Determine the (X, Y) coordinate at the center of the cell enclosing the given text.  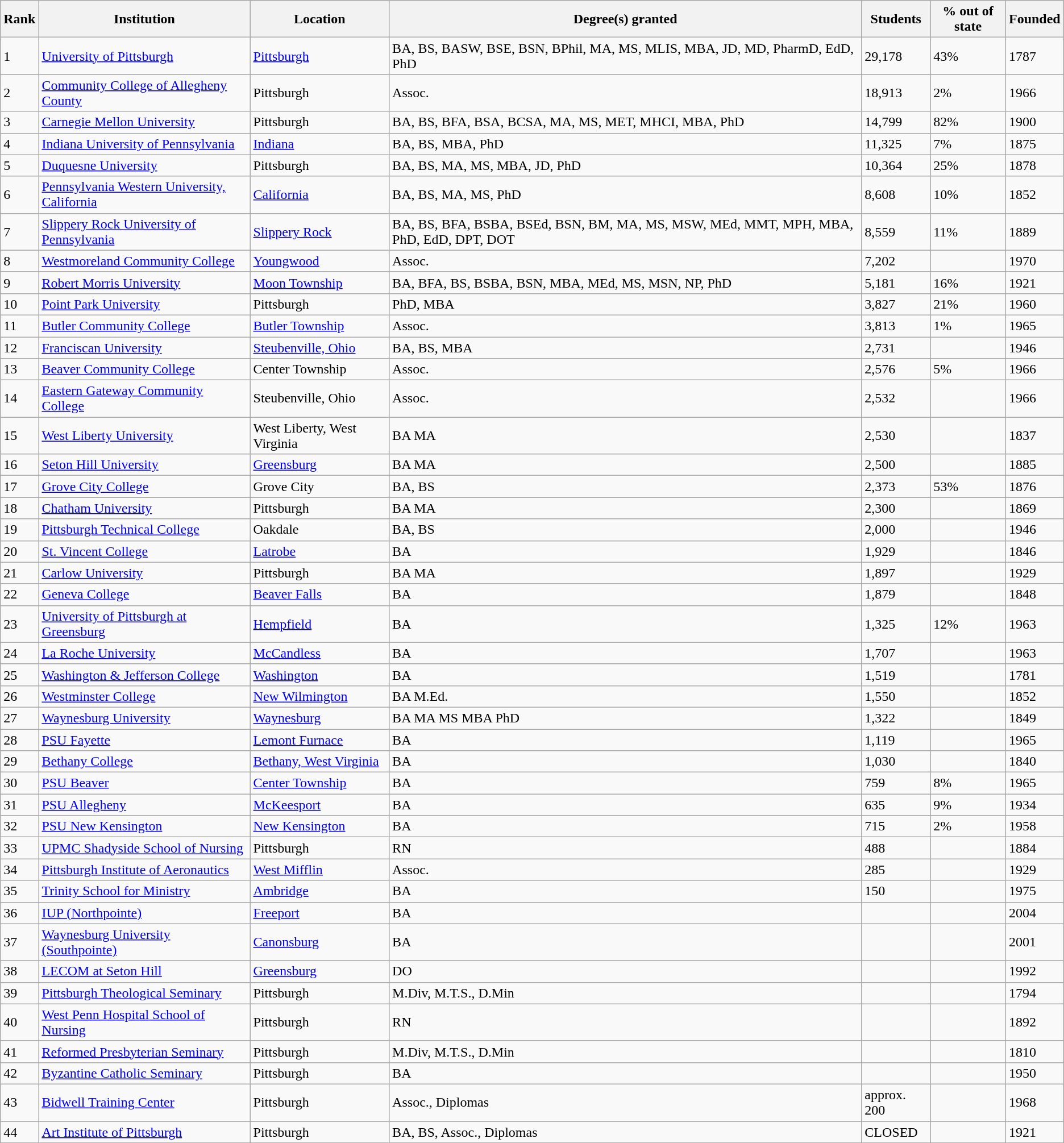
1,322 (896, 718)
Carnegie Mellon University (144, 122)
Waynesburg University (144, 718)
14 (19, 399)
35 (19, 891)
1849 (1034, 718)
BA, BS, BFA, BSBA, BSEd, BSN, BM, MA, MS, MSW, MEd, MMT, MPH, MBA, PhD, EdD, DPT, DOT (625, 232)
2,000 (896, 530)
1,879 (896, 595)
1% (969, 326)
approx. 200 (896, 1103)
La Roche University (144, 653)
1889 (1034, 232)
1781 (1034, 675)
8,608 (896, 194)
Lemont Furnace (319, 739)
Degree(s) granted (625, 19)
Geneva College (144, 595)
3,813 (896, 326)
1,929 (896, 551)
2,300 (896, 508)
10% (969, 194)
Robert Morris University (144, 282)
8 (19, 261)
82% (969, 122)
BA, BFA, BS, BSBA, BSN, MBA, MEd, MS, MSN, NP, PhD (625, 282)
2,731 (896, 347)
25% (969, 165)
Institution (144, 19)
21 (19, 573)
Pennsylvania Western University, California (144, 194)
BA, BS, MBA, PhD (625, 144)
1848 (1034, 595)
Seton Hill University (144, 465)
Bidwell Training Center (144, 1103)
LECOM at Seton Hill (144, 971)
University of Pittsburgh (144, 56)
715 (896, 826)
Reformed Presbyterian Seminary (144, 1051)
8,559 (896, 232)
19 (19, 530)
1869 (1034, 508)
53% (969, 487)
Beaver Falls (319, 595)
7,202 (896, 261)
West Penn Hospital School of Nursing (144, 1022)
2 (19, 93)
Grove City (319, 487)
Founded (1034, 19)
26 (19, 696)
BA, BS, MA, MS, PhD (625, 194)
23 (19, 624)
1950 (1034, 1073)
1878 (1034, 165)
1,550 (896, 696)
New Wilmington (319, 696)
4 (19, 144)
28 (19, 739)
Slippery Rock (319, 232)
34 (19, 870)
43% (969, 56)
Washington & Jefferson College (144, 675)
Community College of Allegheny County (144, 93)
17 (19, 487)
PhD, MBA (625, 304)
18,913 (896, 93)
Waynesburg University (Southpointe) (144, 942)
Moon Township (319, 282)
Location (319, 19)
Byzantine Catholic Seminary (144, 1073)
1884 (1034, 848)
1,897 (896, 573)
Point Park University (144, 304)
1794 (1034, 993)
Freeport (319, 913)
25 (19, 675)
Assoc., Diplomas (625, 1103)
36 (19, 913)
33 (19, 848)
BA M.Ed. (625, 696)
3 (19, 122)
Ambridge (319, 891)
32 (19, 826)
BA, BS, BASW, BSE, BSN, BPhil, MA, MS, MLIS, MBA, JD, MD, PharmD, EdD, PhD (625, 56)
PSU Fayette (144, 739)
6 (19, 194)
Duquesne University (144, 165)
1876 (1034, 487)
West Mifflin (319, 870)
1934 (1034, 805)
UPMC Shadyside School of Nursing (144, 848)
9% (969, 805)
Westminster College (144, 696)
% out of state (969, 19)
Bethany, West Virginia (319, 762)
2,530 (896, 435)
30 (19, 783)
8% (969, 783)
Chatham University (144, 508)
1975 (1034, 891)
1840 (1034, 762)
Pittsburgh Technical College (144, 530)
1875 (1034, 144)
759 (896, 783)
Indiana University of Pennsylvania (144, 144)
21% (969, 304)
2,576 (896, 369)
5% (969, 369)
Beaver Community College (144, 369)
1 (19, 56)
BA, BS, Assoc., Diplomas (625, 1132)
Butler Community College (144, 326)
1960 (1034, 304)
University of Pittsburgh at Greensburg (144, 624)
2,532 (896, 399)
Trinity School for Ministry (144, 891)
Students (896, 19)
7 (19, 232)
285 (896, 870)
5 (19, 165)
1787 (1034, 56)
15 (19, 435)
Pittsburgh Institute of Aeronautics (144, 870)
Youngwood (319, 261)
New Kensington (319, 826)
10,364 (896, 165)
7% (969, 144)
Waynesburg (319, 718)
13 (19, 369)
24 (19, 653)
PSU New Kensington (144, 826)
16 (19, 465)
Rank (19, 19)
Westmoreland Community College (144, 261)
Oakdale (319, 530)
Washington (319, 675)
2001 (1034, 942)
1,519 (896, 675)
Butler Township (319, 326)
Carlow University (144, 573)
DO (625, 971)
West Liberty, West Virginia (319, 435)
PSU Beaver (144, 783)
31 (19, 805)
16% (969, 282)
1885 (1034, 465)
27 (19, 718)
20 (19, 551)
22 (19, 595)
2004 (1034, 913)
44 (19, 1132)
3,827 (896, 304)
1970 (1034, 261)
Eastern Gateway Community College (144, 399)
12% (969, 624)
1,119 (896, 739)
9 (19, 282)
PSU Allegheny (144, 805)
CLOSED (896, 1132)
1846 (1034, 551)
14,799 (896, 122)
41 (19, 1051)
42 (19, 1073)
St. Vincent College (144, 551)
Franciscan University (144, 347)
2,373 (896, 487)
18 (19, 508)
West Liberty University (144, 435)
McKeesport (319, 805)
1,325 (896, 624)
BA, BS, MBA (625, 347)
BA, BS, MA, MS, MBA, JD, PhD (625, 165)
488 (896, 848)
39 (19, 993)
1958 (1034, 826)
1,030 (896, 762)
1810 (1034, 1051)
1,707 (896, 653)
11,325 (896, 144)
40 (19, 1022)
1892 (1034, 1022)
Pittsburgh Theological Seminary (144, 993)
29 (19, 762)
37 (19, 942)
11% (969, 232)
1900 (1034, 122)
Indiana (319, 144)
5,181 (896, 282)
Hempfield (319, 624)
10 (19, 304)
Slippery Rock University of Pennsylvania (144, 232)
12 (19, 347)
McCandless (319, 653)
1968 (1034, 1103)
BA MA MS MBA PhD (625, 718)
11 (19, 326)
Bethany College (144, 762)
43 (19, 1103)
BA, BS, BFA, BSA, BCSA, MA, MS, MET, MHCI, MBA, PhD (625, 122)
1992 (1034, 971)
Grove City College (144, 487)
635 (896, 805)
2,500 (896, 465)
California (319, 194)
38 (19, 971)
Art Institute of Pittsburgh (144, 1132)
Canonsburg (319, 942)
150 (896, 891)
IUP (Northpointe) (144, 913)
1837 (1034, 435)
Latrobe (319, 551)
29,178 (896, 56)
